Locate the cell with the specified text and output its (X, Y) center coordinate. 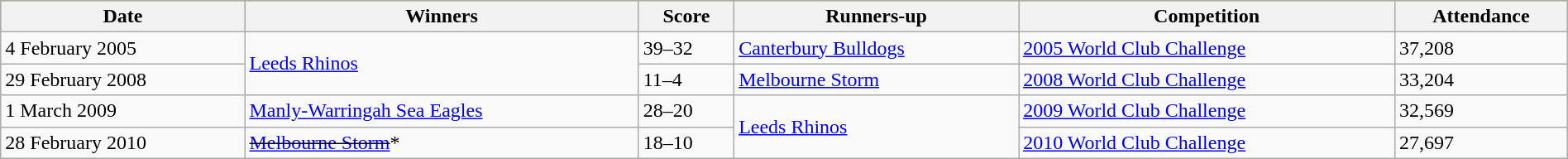
28–20 (686, 111)
33,204 (1482, 79)
Attendance (1482, 17)
Canterbury Bulldogs (877, 48)
2005 World Club Challenge (1207, 48)
28 February 2010 (122, 142)
2010 World Club Challenge (1207, 142)
2008 World Club Challenge (1207, 79)
Melbourne Storm (877, 79)
Score (686, 17)
39–32 (686, 48)
2009 World Club Challenge (1207, 111)
Competition (1207, 17)
27,697 (1482, 142)
18–10 (686, 142)
37,208 (1482, 48)
1 March 2009 (122, 111)
29 February 2008 (122, 79)
Winners (442, 17)
Manly-Warringah Sea Eagles (442, 111)
Runners-up (877, 17)
32,569 (1482, 111)
Melbourne Storm* (442, 142)
Date (122, 17)
11–4 (686, 79)
4 February 2005 (122, 48)
